Locate the cell with the specified text and output its [X, Y] center coordinate. 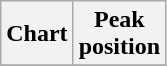
Chart [37, 34]
Peakposition [119, 34]
